Pinpoint the cell where the given text exists, returning its (x, y) midpoint coordinate. 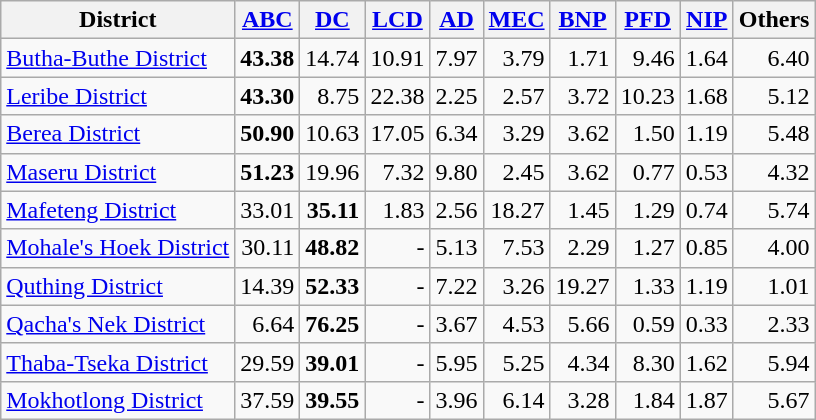
3.79 (516, 58)
Quthing District (118, 286)
7.53 (516, 248)
Berea District (118, 134)
0.33 (706, 324)
4.32 (774, 172)
50.90 (268, 134)
7.22 (456, 286)
2.29 (582, 248)
Maseru District (118, 172)
LCD (398, 20)
76.25 (332, 324)
1.45 (582, 210)
3.67 (456, 324)
5.13 (456, 248)
BNP (582, 20)
3.28 (582, 400)
4.34 (582, 362)
8.30 (648, 362)
17.05 (398, 134)
5.95 (456, 362)
8.75 (332, 96)
Mokhotlong District (118, 400)
PFD (648, 20)
2.25 (456, 96)
22.38 (398, 96)
0.85 (706, 248)
0.59 (648, 324)
39.01 (332, 362)
5.25 (516, 362)
1.29 (648, 210)
Thaba-Tseka District (118, 362)
3.72 (582, 96)
4.00 (774, 248)
2.45 (516, 172)
4.53 (516, 324)
6.64 (268, 324)
37.59 (268, 400)
6.34 (456, 134)
District (118, 20)
7.32 (398, 172)
9.80 (456, 172)
10.23 (648, 96)
6.40 (774, 58)
48.82 (332, 248)
1.27 (648, 248)
NIP (706, 20)
6.14 (516, 400)
14.39 (268, 286)
ABC (268, 20)
1.71 (582, 58)
2.56 (456, 210)
Qacha's Nek District (118, 324)
39.55 (332, 400)
10.63 (332, 134)
Mohale's Hoek District (118, 248)
3.26 (516, 286)
2.33 (774, 324)
5.48 (774, 134)
5.12 (774, 96)
1.64 (706, 58)
1.83 (398, 210)
1.62 (706, 362)
51.23 (268, 172)
AD (456, 20)
14.74 (332, 58)
29.59 (268, 362)
0.74 (706, 210)
43.30 (268, 96)
5.94 (774, 362)
52.33 (332, 286)
35.11 (332, 210)
0.77 (648, 172)
Leribe District (118, 96)
1.68 (706, 96)
MEC (516, 20)
18.27 (516, 210)
2.57 (516, 96)
33.01 (268, 210)
30.11 (268, 248)
3.96 (456, 400)
Others (774, 20)
1.01 (774, 286)
9.46 (648, 58)
Mafeteng District (118, 210)
5.74 (774, 210)
0.53 (706, 172)
7.97 (456, 58)
19.27 (582, 286)
43.38 (268, 58)
1.87 (706, 400)
19.96 (332, 172)
DC (332, 20)
1.33 (648, 286)
Butha-Buthe District (118, 58)
10.91 (398, 58)
3.29 (516, 134)
5.66 (582, 324)
5.67 (774, 400)
1.84 (648, 400)
1.50 (648, 134)
